Detect which cell encompasses the target text, then output its [X, Y] center coordinate. 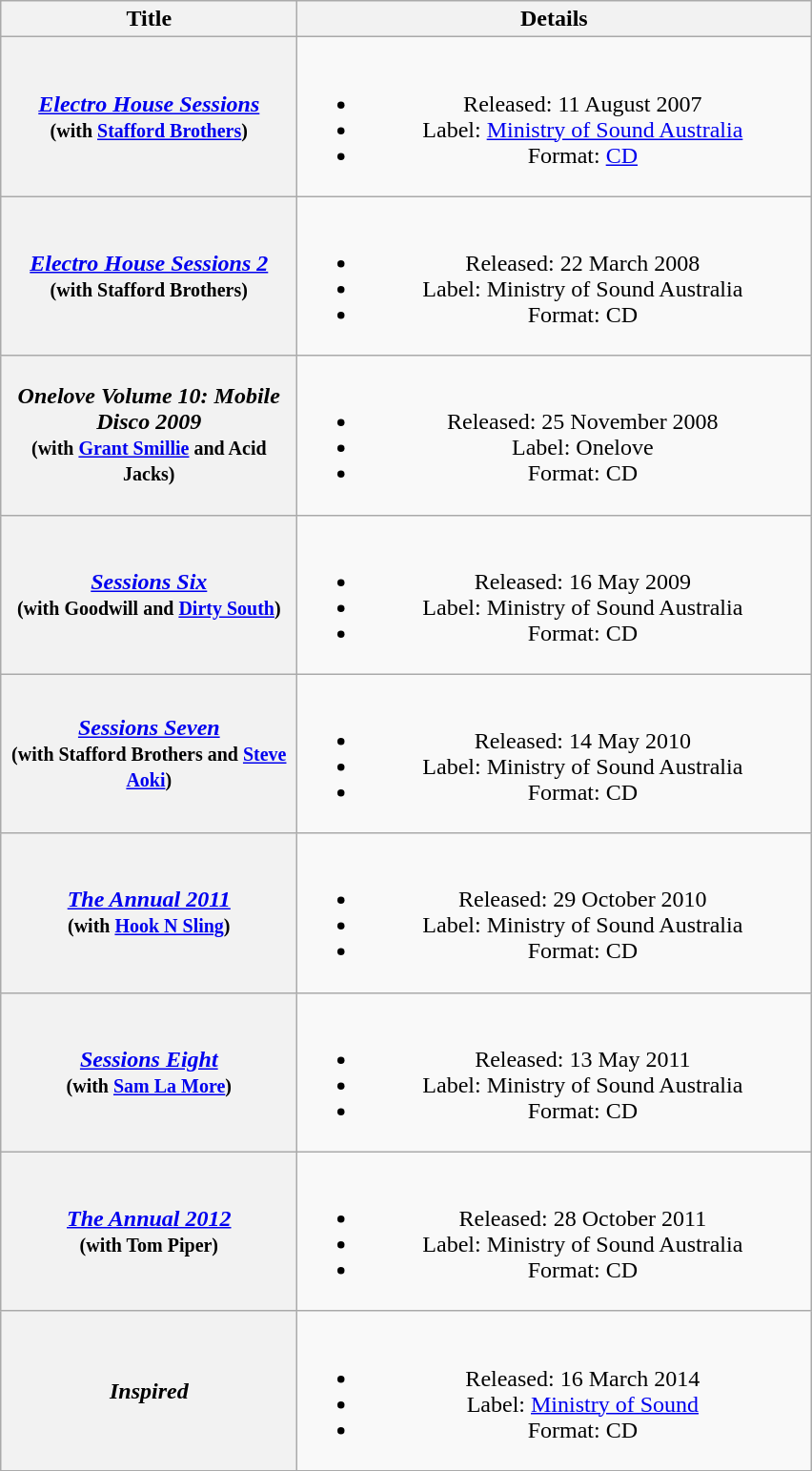
Released: 22 March 2008Label: Ministry of Sound AustraliaFormat: CD [555, 276]
Details [555, 19]
Sessions Eight (with Sam La More) [149, 1072]
Released: 16 March 2014Label: Ministry of SoundFormat: CD [555, 1390]
Released: 29 October 2010Label: Ministry of Sound AustraliaFormat: CD [555, 913]
Onelove Volume 10: Mobile Disco 2009 (with Grant Smillie and Acid Jacks) [149, 435]
Released: 13 May 2011Label: Ministry of Sound AustraliaFormat: CD [555, 1072]
Electro House Sessions 2 (with Stafford Brothers) [149, 276]
Released: 25 November 2008Label: OneloveFormat: CD [555, 435]
The Annual 2011 (with Hook N Sling) [149, 913]
Sessions Seven (with Stafford Brothers and Steve Aoki) [149, 753]
Released: 11 August 2007Label: Ministry of Sound AustraliaFormat: CD [555, 116]
Sessions Six (with Goodwill and Dirty South) [149, 595]
Inspired [149, 1390]
The Annual 2012 (with Tom Piper) [149, 1232]
Released: 14 May 2010Label: Ministry of Sound AustraliaFormat: CD [555, 753]
Electro House Sessions (with Stafford Brothers) [149, 116]
Released: 16 May 2009Label: Ministry of Sound AustraliaFormat: CD [555, 595]
Title [149, 19]
Released: 28 October 2011Label: Ministry of Sound AustraliaFormat: CD [555, 1232]
